Capture the cell that displays the provided text and extract its [X, Y] central coordinate. 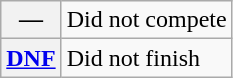
— [31, 20]
Did not finish [146, 58]
Did not compete [146, 20]
DNF [31, 58]
